Locate the cell with the specified text and output its [X, Y] center coordinate. 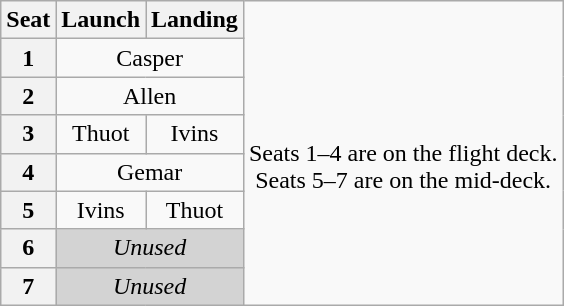
5 [28, 210]
Allen [150, 96]
Seat [28, 20]
3 [28, 134]
6 [28, 248]
2 [28, 96]
4 [28, 172]
1 [28, 58]
Gemar [150, 172]
Casper [150, 58]
Seats 1–4 are on the flight deck.Seats 5–7 are on the mid-deck. [403, 153]
Landing [195, 20]
7 [28, 286]
Launch [101, 20]
